For the text-containing cell, return its midpoint in [x, y] coordinate format. 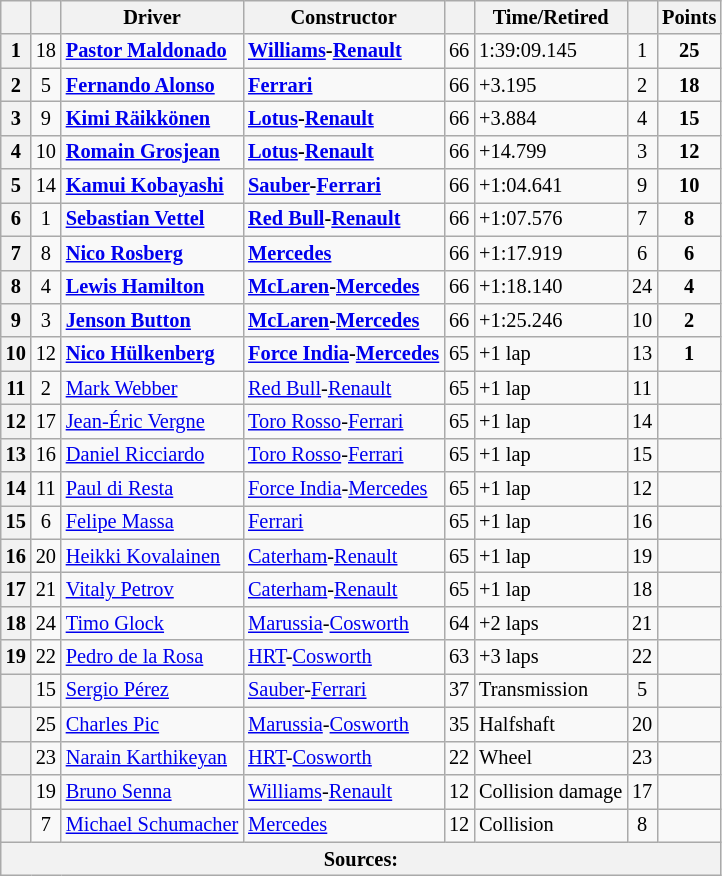
37 [459, 690]
+1:04.641 [550, 186]
Lewis Hamilton [152, 287]
Sources: [361, 859]
Romain Grosjean [152, 152]
+14.799 [550, 152]
63 [459, 657]
+2 laps [550, 623]
Jean-Éric Vergne [152, 421]
Time/Retired [550, 17]
Felipe Massa [152, 522]
Charles Pic [152, 724]
Wheel [550, 758]
+3.195 [550, 85]
Pastor Maldonado [152, 51]
Bruno Senna [152, 791]
Collision [550, 825]
Collision damage [550, 791]
Sebastian Vettel [152, 219]
+1:18.140 [550, 287]
Daniel Ricciardo [152, 455]
Pedro de la Rosa [152, 657]
Kimi Räikkönen [152, 118]
1:39:09.145 [550, 51]
Driver [152, 17]
64 [459, 623]
Heikki Kovalainen [152, 556]
Halfshaft [550, 724]
Transmission [550, 690]
Timo Glock [152, 623]
Nico Hülkenberg [152, 354]
Jenson Button [152, 320]
Points [689, 17]
Michael Schumacher [152, 825]
Fernando Alonso [152, 85]
Mark Webber [152, 388]
+1:25.246 [550, 320]
+1:17.919 [550, 253]
+1:07.576 [550, 219]
+3 laps [550, 657]
Sergio Pérez [152, 690]
Narain Karthikeyan [152, 758]
Kamui Kobayashi [152, 186]
Vitaly Petrov [152, 589]
Nico Rosberg [152, 253]
+3.884 [550, 118]
Constructor [344, 17]
35 [459, 724]
Paul di Resta [152, 489]
